Find where the given text appears and provide that cell's center as [x, y] coordinate. 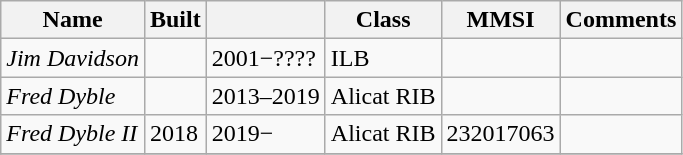
2018 [175, 134]
Built [175, 20]
Fred Dyble II [73, 134]
Jim Davidson [73, 58]
MMSI [500, 20]
232017063 [500, 134]
2001−???? [266, 58]
Fred Dyble [73, 96]
2019− [266, 134]
Class [383, 20]
ILB [383, 58]
Comments [621, 20]
Name [73, 20]
2013–2019 [266, 96]
